Identify which cell holds the provided text, then report its [x, y] central coordinate. 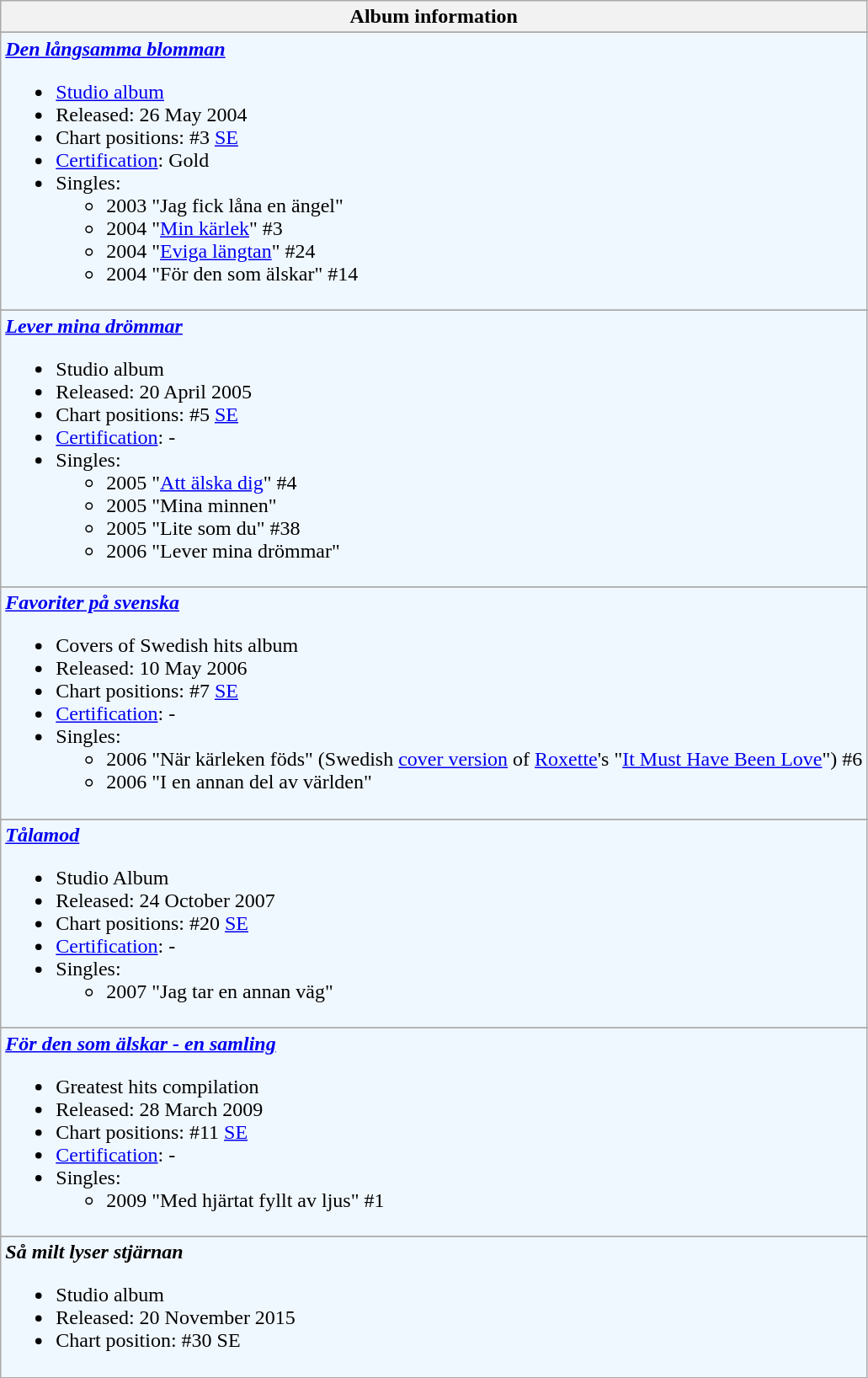
TålamodStudio AlbumReleased: 24 October 2007Chart positions: #20 SECertification: -Singles:2007 "Jag tar en annan väg" [434, 923]
Så milt lyser stjärnanStudio albumReleased: 20 November 2015Chart position: #30 SE [434, 1307]
Album information [434, 17]
